Capture the cell that displays the provided text and extract its [x, y] central coordinate. 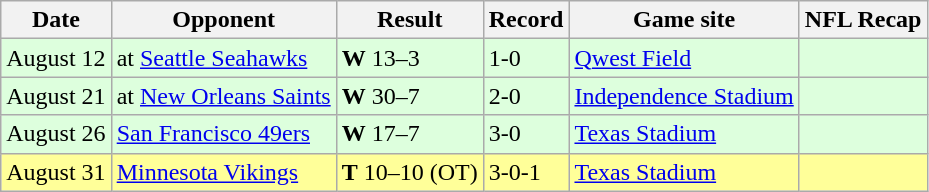
August 12 [56, 58]
3-0 [526, 134]
1-0 [526, 58]
Date [56, 20]
Result [410, 20]
Independence Stadium [684, 96]
Qwest Field [684, 58]
Record [526, 20]
W 17–7 [410, 134]
August 31 [56, 172]
Opponent [224, 20]
at Seattle Seahawks [224, 58]
Game site [684, 20]
3-0-1 [526, 172]
at New Orleans Saints [224, 96]
W 30–7 [410, 96]
San Francisco 49ers [224, 134]
2-0 [526, 96]
T 10–10 (OT) [410, 172]
August 21 [56, 96]
NFL Recap [863, 20]
August 26 [56, 134]
Minnesota Vikings [224, 172]
W 13–3 [410, 58]
